Output the (x, y) coordinate of the center of the cell containing the given text.  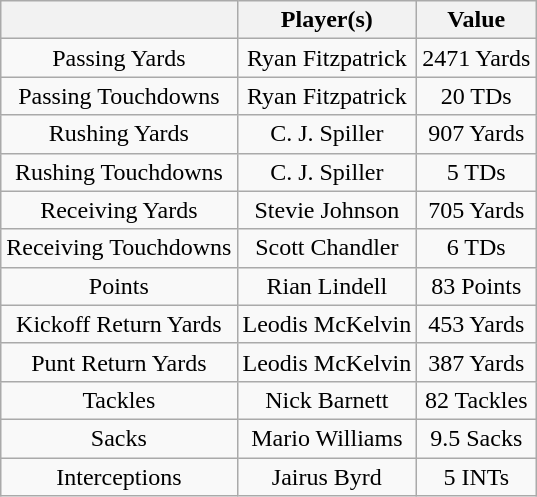
Points (119, 286)
Passing Yards (119, 58)
Receiving Yards (119, 210)
20 TDs (476, 96)
6 TDs (476, 248)
Scott Chandler (327, 248)
5 INTs (476, 477)
Kickoff Return Yards (119, 324)
907 Yards (476, 134)
Interceptions (119, 477)
2471 Yards (476, 58)
Sacks (119, 438)
9.5 Sacks (476, 438)
Nick Barnett (327, 400)
Punt Return Yards (119, 362)
Value (476, 20)
83 Points (476, 286)
453 Yards (476, 324)
Stevie Johnson (327, 210)
Rushing Yards (119, 134)
Rushing Touchdowns (119, 172)
Rian Lindell (327, 286)
Receiving Touchdowns (119, 248)
705 Yards (476, 210)
82 Tackles (476, 400)
Passing Touchdowns (119, 96)
Jairus Byrd (327, 477)
Player(s) (327, 20)
5 TDs (476, 172)
387 Yards (476, 362)
Tackles (119, 400)
Mario Williams (327, 438)
